Provide the (X, Y) coordinate of the cell's center where the given text is located.  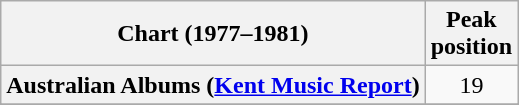
Australian Albums (Kent Music Report) (213, 85)
19 (471, 85)
Peakposition (471, 34)
Chart (1977–1981) (213, 34)
